For the text-containing cell, return its midpoint in (x, y) coordinate format. 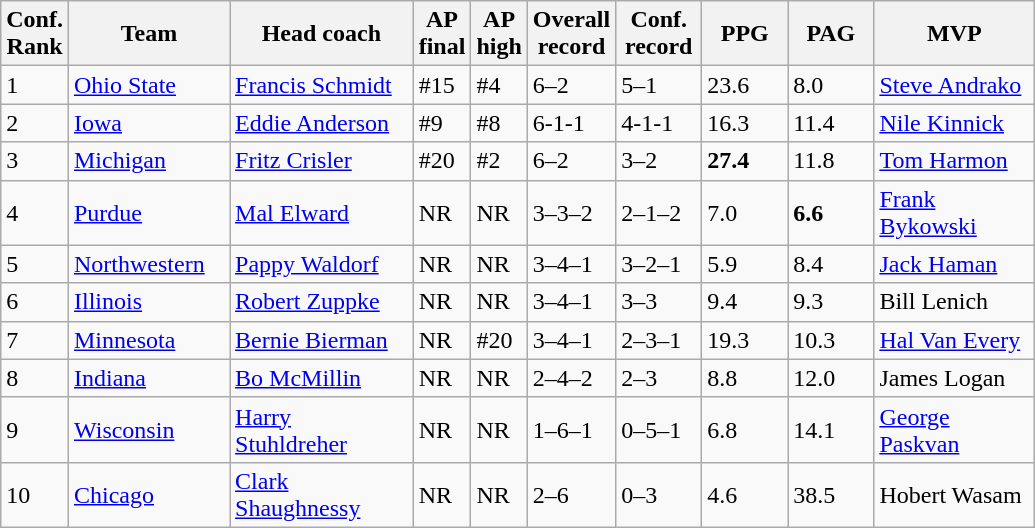
27.4 (745, 161)
Iowa (148, 123)
9.4 (745, 302)
Conf. Rank (35, 34)
19.3 (745, 340)
38.5 (831, 494)
0–5–1 (659, 430)
Clark Shaughnessy (322, 494)
George Paskvan (954, 430)
3–3–2 (571, 212)
9 (35, 430)
Hal Van Every (954, 340)
6.8 (745, 430)
0–3 (659, 494)
Tom Harmon (954, 161)
4.6 (745, 494)
#4 (499, 85)
Eddie Anderson (322, 123)
James Logan (954, 378)
Bo McMillin (322, 378)
Overall record (571, 34)
Indiana (148, 378)
7 (35, 340)
12.0 (831, 378)
MVP (954, 34)
6 (35, 302)
Bill Lenich (954, 302)
8.4 (831, 264)
5–1 (659, 85)
8.8 (745, 378)
4 (35, 212)
#15 (442, 85)
Ohio State (148, 85)
9.3 (831, 302)
5 (35, 264)
Team (148, 34)
4-1-1 (659, 123)
10 (35, 494)
10.3 (831, 340)
Illinois (148, 302)
8.0 (831, 85)
Steve Andrako (954, 85)
Nile Kinnick (954, 123)
Wisconsin (148, 430)
PAG (831, 34)
2–3 (659, 378)
2 (35, 123)
2–1–2 (659, 212)
5.9 (745, 264)
3 (35, 161)
Purdue (148, 212)
Conf. record (659, 34)
Pappy Waldorf (322, 264)
3–2 (659, 161)
Robert Zuppke (322, 302)
3–2–1 (659, 264)
Francis Schmidt (322, 85)
Jack Haman (954, 264)
8 (35, 378)
Bernie Bierman (322, 340)
1–6–1 (571, 430)
PPG (745, 34)
#9 (442, 123)
6.6 (831, 212)
Head coach (322, 34)
3–3 (659, 302)
Michigan (148, 161)
Chicago (148, 494)
6-1-1 (571, 123)
2–3–1 (659, 340)
Mal Elward (322, 212)
11.8 (831, 161)
7.0 (745, 212)
AP final (442, 34)
Fritz Crisler (322, 161)
Harry Stuhldreher (322, 430)
16.3 (745, 123)
2–4–2 (571, 378)
1 (35, 85)
Minnesota (148, 340)
Hobert Wasam (954, 494)
2–6 (571, 494)
AP high (499, 34)
Northwestern (148, 264)
14.1 (831, 430)
11.4 (831, 123)
#8 (499, 123)
#2 (499, 161)
23.6 (745, 85)
Frank Bykowski (954, 212)
